Pinpoint the cell where the given text exists, returning its (x, y) midpoint coordinate. 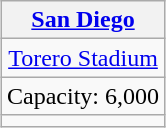
Capacity: 6,000 (82, 96)
Torero Stadium (82, 58)
San Diego (82, 20)
